Provide the (X, Y) coordinate of the cell's center where the given text is located.  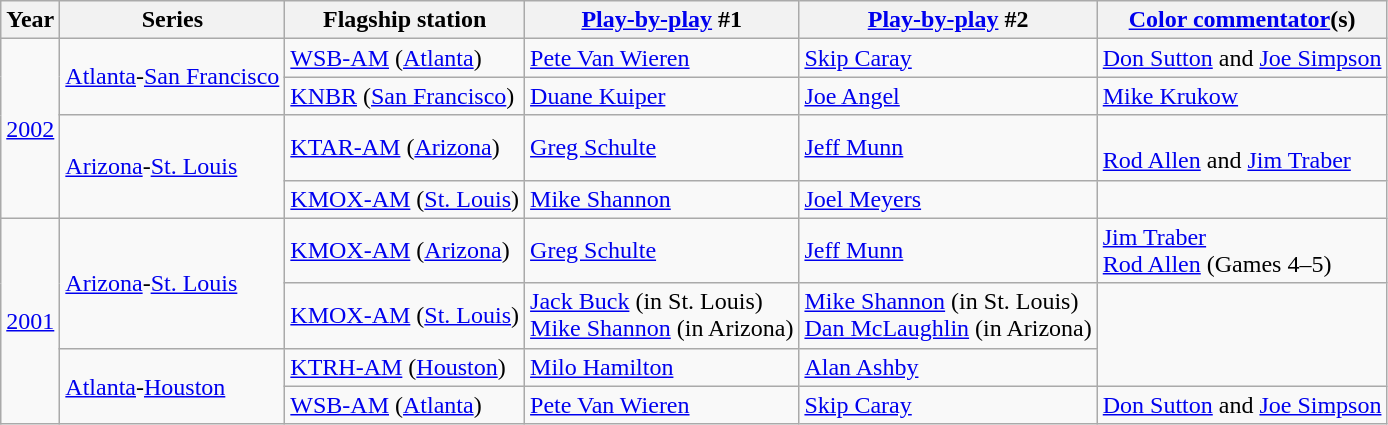
Series (172, 20)
Rod Allen and Jim Traber (1242, 148)
Jim TraberRod Allen (Games 4–5) (1242, 250)
Joel Meyers (948, 199)
Joe Angel (948, 96)
Play-by-play #2 (948, 20)
Atlanta-San Francisco (172, 77)
Mike Shannon (662, 199)
Alan Ashby (948, 367)
Atlanta-Houston (172, 386)
KTAR-AM (Arizona) (405, 148)
Mike Shannon (in St. Louis)Dan McLaughlin (in Arizona) (948, 316)
KMOX-AM (Arizona) (405, 250)
Color commentator(s) (1242, 20)
Milo Hamilton (662, 367)
Mike Krukow (1242, 96)
Play-by-play #1 (662, 20)
2001 (30, 321)
KTRH-AM (Houston) (405, 367)
2002 (30, 128)
Duane Kuiper (662, 96)
Flagship station (405, 20)
Jack Buck (in St. Louis)Mike Shannon (in Arizona) (662, 316)
Year (30, 20)
KNBR (San Francisco) (405, 96)
